Pinpoint the cell where the given text exists, returning its (X, Y) midpoint coordinate. 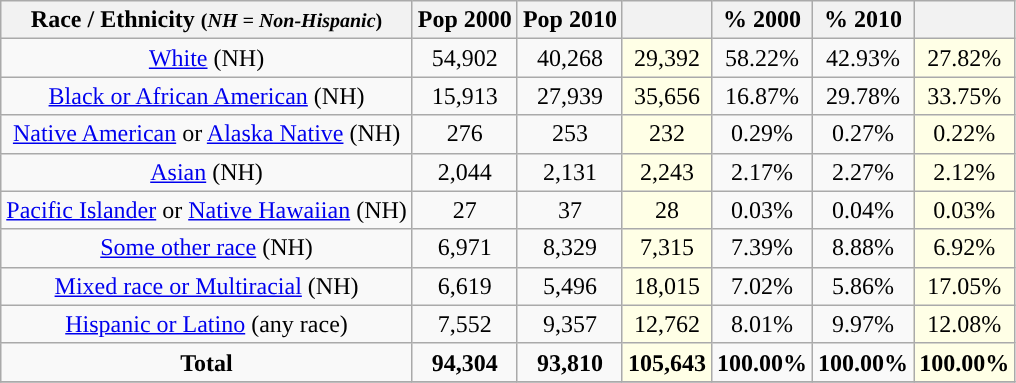
18,015 (666, 286)
35,656 (666, 96)
6,619 (464, 286)
Pop 2010 (570, 20)
Asian (NH) (207, 172)
2,243 (666, 172)
2.27% (864, 172)
27.82% (964, 58)
33.75% (964, 96)
0.29% (762, 134)
58.22% (762, 58)
Pacific Islander or Native Hawaiian (NH) (207, 210)
8.01% (762, 324)
Black or African American (NH) (207, 96)
8.88% (864, 248)
15,913 (464, 96)
2,131 (570, 172)
27,939 (570, 96)
2,044 (464, 172)
0.27% (864, 134)
17.05% (964, 286)
232 (666, 134)
Mixed race or Multiracial (NH) (207, 286)
7.02% (762, 286)
5,496 (570, 286)
Total (207, 362)
27 (464, 210)
9.97% (864, 324)
White (NH) (207, 58)
94,304 (464, 362)
Hispanic or Latino (any race) (207, 324)
29,392 (666, 58)
0.04% (864, 210)
6,971 (464, 248)
8,329 (570, 248)
253 (570, 134)
2.17% (762, 172)
Some other race (NH) (207, 248)
40,268 (570, 58)
28 (666, 210)
% 2010 (864, 20)
7,315 (666, 248)
54,902 (464, 58)
6.92% (964, 248)
7.39% (762, 248)
Native American or Alaska Native (NH) (207, 134)
Race / Ethnicity (NH = Non-Hispanic) (207, 20)
93,810 (570, 362)
42.93% (864, 58)
5.86% (864, 286)
29.78% (864, 96)
16.87% (762, 96)
12,762 (666, 324)
276 (464, 134)
9,357 (570, 324)
12.08% (964, 324)
37 (570, 210)
0.22% (964, 134)
2.12% (964, 172)
Pop 2000 (464, 20)
105,643 (666, 362)
7,552 (464, 324)
% 2000 (762, 20)
